Locate the cell with the specified text and output its (X, Y) center coordinate. 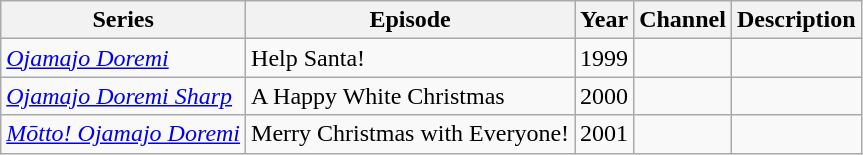
1999 (604, 58)
Help Santa! (410, 58)
2000 (604, 96)
Ojamajo Doremi (124, 58)
A Happy White Christmas (410, 96)
Description (796, 20)
Series (124, 20)
2001 (604, 134)
Merry Christmas with Everyone! (410, 134)
Episode (410, 20)
Mōtto! Ojamajo Doremi (124, 134)
Ojamajo Doremi Sharp (124, 96)
Channel (683, 20)
Year (604, 20)
